From the cell containing the given text, extract its center point as (X, Y) coordinate. 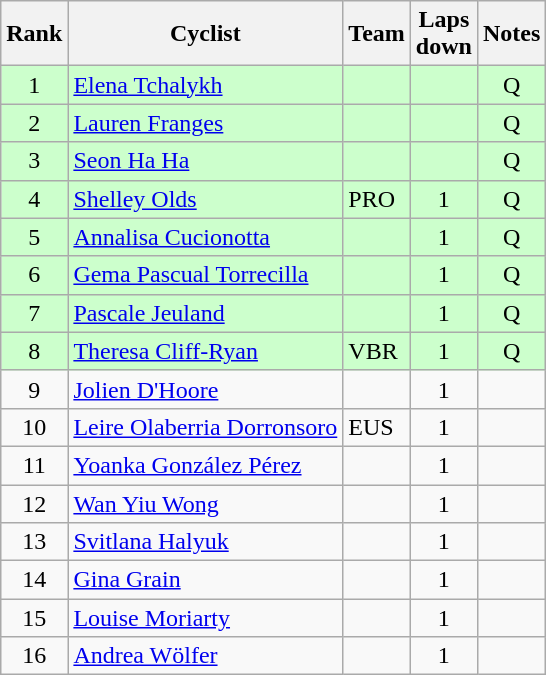
Gema Pascual Torrecilla (206, 275)
11 (34, 465)
3 (34, 161)
10 (34, 427)
12 (34, 503)
5 (34, 237)
EUS (377, 427)
Rank (34, 34)
Wan Yiu Wong (206, 503)
Theresa Cliff-Ryan (206, 351)
6 (34, 275)
Team (377, 34)
2 (34, 123)
16 (34, 656)
Yoanka González Pérez (206, 465)
Cyclist (206, 34)
Svitlana Halyuk (206, 542)
Jolien D'Hoore (206, 389)
VBR (377, 351)
Pascale Jeuland (206, 313)
Louise Moriarty (206, 618)
Shelley Olds (206, 199)
Notes (511, 34)
Elena Tchalykh (206, 85)
14 (34, 580)
Annalisa Cucionotta (206, 237)
Lapsdown (444, 34)
4 (34, 199)
15 (34, 618)
8 (34, 351)
13 (34, 542)
Andrea Wölfer (206, 656)
Lauren Franges (206, 123)
PRO (377, 199)
7 (34, 313)
Gina Grain (206, 580)
Leire Olaberria Dorronsoro (206, 427)
9 (34, 389)
Seon Ha Ha (206, 161)
